Search for the cell housing the specified text and yield its (x, y) center coordinate. 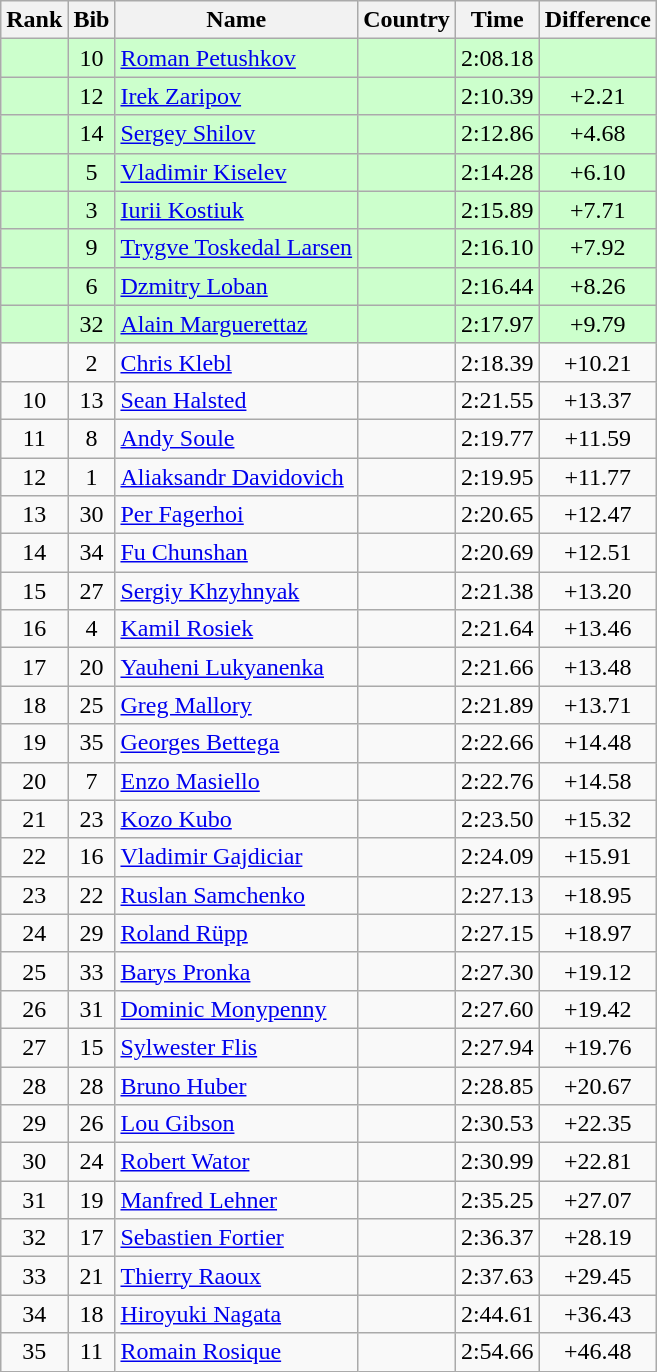
2:28.85 (497, 1085)
+11.77 (598, 477)
2:36.37 (497, 1238)
Alain Marguerettaz (236, 324)
Barys Pronka (236, 971)
2:44.61 (497, 1314)
+7.71 (598, 210)
Fu Chunshan (236, 553)
Sean Halsted (236, 400)
5 (92, 172)
+13.71 (598, 705)
+2.21 (598, 96)
Difference (598, 20)
Kozo Kubo (236, 819)
2:20.69 (497, 553)
2:21.64 (497, 629)
2:16.44 (497, 286)
2:27.13 (497, 895)
Time (497, 20)
+15.32 (598, 819)
+29.45 (598, 1276)
Per Fagerhoi (236, 515)
4 (92, 629)
Hiroyuki Nagata (236, 1314)
+22.81 (598, 1162)
+14.48 (598, 743)
Roman Petushkov (236, 58)
Manfred Lehner (236, 1200)
Roland Rüpp (236, 933)
+14.58 (598, 781)
2:21.89 (497, 705)
Bruno Huber (236, 1085)
Name (236, 20)
+9.79 (598, 324)
+15.91 (598, 857)
Vladimir Kiselev (236, 172)
Trygve Toskedal Larsen (236, 248)
Irek Zaripov (236, 96)
+13.46 (598, 629)
2:22.66 (497, 743)
Bib (92, 20)
+27.07 (598, 1200)
Sergey Shilov (236, 134)
Robert Wator (236, 1162)
2:27.30 (497, 971)
3 (92, 210)
2:15.89 (497, 210)
+19.42 (598, 1009)
Lou Gibson (236, 1124)
2:19.95 (497, 477)
1 (92, 477)
Kamil Rosiek (236, 629)
+28.19 (598, 1238)
8 (92, 438)
2:10.39 (497, 96)
Yauheni Lukyanenka (236, 667)
Enzo Masiello (236, 781)
+18.95 (598, 895)
Georges Bettega (236, 743)
+4.68 (598, 134)
2:17.97 (497, 324)
Romain Rosique (236, 1352)
Andy Soule (236, 438)
2:21.66 (497, 667)
+18.97 (598, 933)
+36.43 (598, 1314)
+19.76 (598, 1047)
Dzmitry Loban (236, 286)
+20.67 (598, 1085)
2:54.66 (497, 1352)
Dominic Monypenny (236, 1009)
2:21.55 (497, 400)
2:08.18 (497, 58)
Vladimir Gajdiciar (236, 857)
+12.51 (598, 553)
2:37.63 (497, 1276)
2 (92, 362)
+7.92 (598, 248)
2:27.15 (497, 933)
7 (92, 781)
Country (407, 20)
2:27.94 (497, 1047)
Ruslan Samchenko (236, 895)
2:22.76 (497, 781)
+13.37 (598, 400)
6 (92, 286)
Rank (34, 20)
+8.26 (598, 286)
+19.12 (598, 971)
Greg Mallory (236, 705)
2:20.65 (497, 515)
Chris Klebl (236, 362)
2:24.09 (497, 857)
+12.47 (598, 515)
+46.48 (598, 1352)
2:16.10 (497, 248)
Sebastien Fortier (236, 1238)
Aliaksandr Davidovich (236, 477)
+11.59 (598, 438)
Sylwester Flis (236, 1047)
Thierry Raoux (236, 1276)
Sergiy Khzyhnyak (236, 591)
2:27.60 (497, 1009)
+13.20 (598, 591)
2:35.25 (497, 1200)
+6.10 (598, 172)
Iurii Kostiuk (236, 210)
+10.21 (598, 362)
2:21.38 (497, 591)
2:14.28 (497, 172)
2:12.86 (497, 134)
2:23.50 (497, 819)
+13.48 (598, 667)
9 (92, 248)
2:30.53 (497, 1124)
2:19.77 (497, 438)
2:30.99 (497, 1162)
2:18.39 (497, 362)
+22.35 (598, 1124)
